Determine the [x, y] coordinate at the center of the cell enclosing the given text.  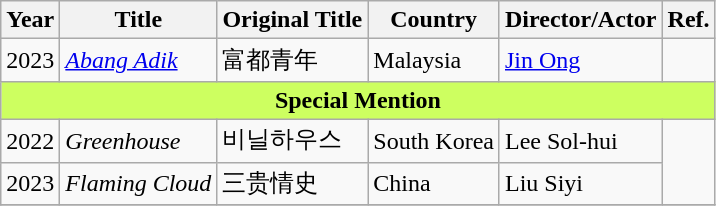
三贵情史 [292, 184]
Abang Adik [138, 60]
Jin Ong [580, 60]
Title [138, 20]
2022 [30, 140]
China [434, 184]
富都青年 [292, 60]
Special Mention [358, 100]
Flaming Cloud [138, 184]
South Korea [434, 140]
Greenhouse [138, 140]
비닐하우스 [292, 140]
Lee Sol-hui [580, 140]
Original Title [292, 20]
Malaysia [434, 60]
Ref. [688, 20]
Director/Actor [580, 20]
Liu Siyi [580, 184]
Year [30, 20]
Country [434, 20]
